Scan for the cell matching the given text and deliver its [x, y] coordinate at center. 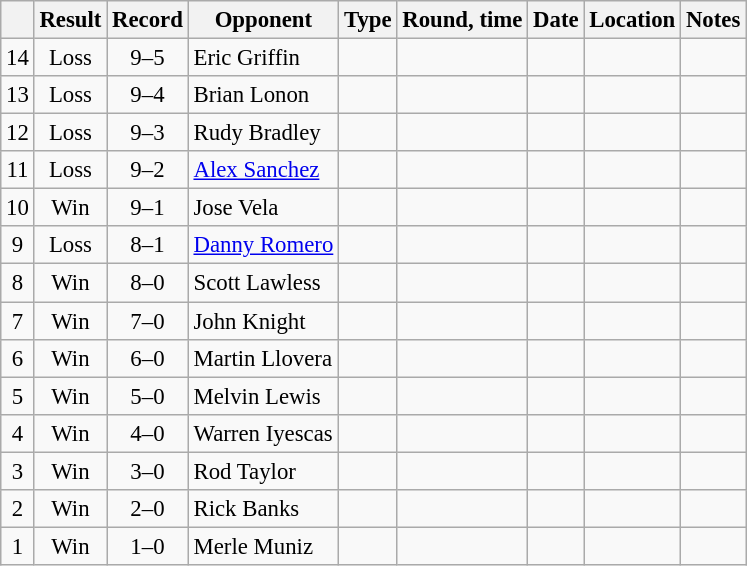
9–2 [148, 170]
Date [556, 20]
9 [18, 245]
11 [18, 170]
Jose Vela [263, 208]
9–4 [148, 95]
Notes [714, 20]
5–0 [148, 396]
6–0 [148, 358]
12 [18, 133]
8–0 [148, 283]
7 [18, 321]
7–0 [148, 321]
Eric Griffin [263, 58]
Rick Banks [263, 509]
Rudy Bradley [263, 133]
John Knight [263, 321]
4 [18, 433]
Result [70, 20]
Record [148, 20]
8–1 [148, 245]
9–5 [148, 58]
1–0 [148, 546]
1 [18, 546]
Rod Taylor [263, 471]
2 [18, 509]
14 [18, 58]
Location [632, 20]
Scott Lawless [263, 283]
5 [18, 396]
Round, time [462, 20]
2–0 [148, 509]
9–3 [148, 133]
8 [18, 283]
Melvin Lewis [263, 396]
Merle Muniz [263, 546]
6 [18, 358]
3–0 [148, 471]
3 [18, 471]
10 [18, 208]
Danny Romero [263, 245]
Type [368, 20]
Alex Sanchez [263, 170]
4–0 [148, 433]
9–1 [148, 208]
Martin Llovera [263, 358]
Warren Iyescas [263, 433]
Brian Lonon [263, 95]
Opponent [263, 20]
13 [18, 95]
